Return [X, Y] of the center of cell containing provided text 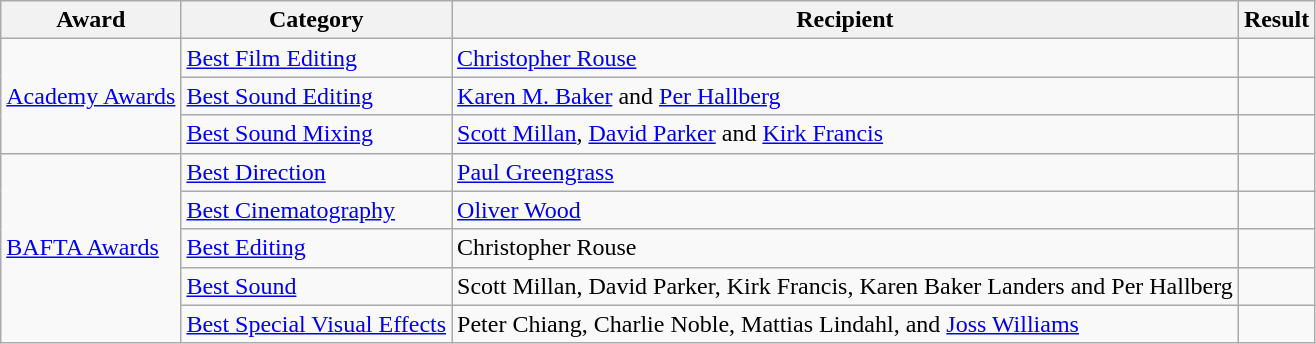
Best Direction [316, 172]
Scott Millan, David Parker, Kirk Francis, Karen Baker Landers and Per Hallberg [846, 286]
Academy Awards [91, 96]
Best Special Visual Effects [316, 324]
Award [91, 20]
Best Sound Editing [316, 96]
Best Editing [316, 248]
Result [1276, 20]
Scott Millan, David Parker and Kirk Francis [846, 134]
Best Film Editing [316, 58]
Best Cinematography [316, 210]
Best Sound [316, 286]
Karen M. Baker and Per Hallberg [846, 96]
Paul Greengrass [846, 172]
Oliver Wood [846, 210]
Category [316, 20]
BAFTA Awards [91, 248]
Best Sound Mixing [316, 134]
Recipient [846, 20]
Peter Chiang, Charlie Noble, Mattias Lindahl, and Joss Williams [846, 324]
